For the text-containing cell, return its midpoint in [X, Y] coordinate format. 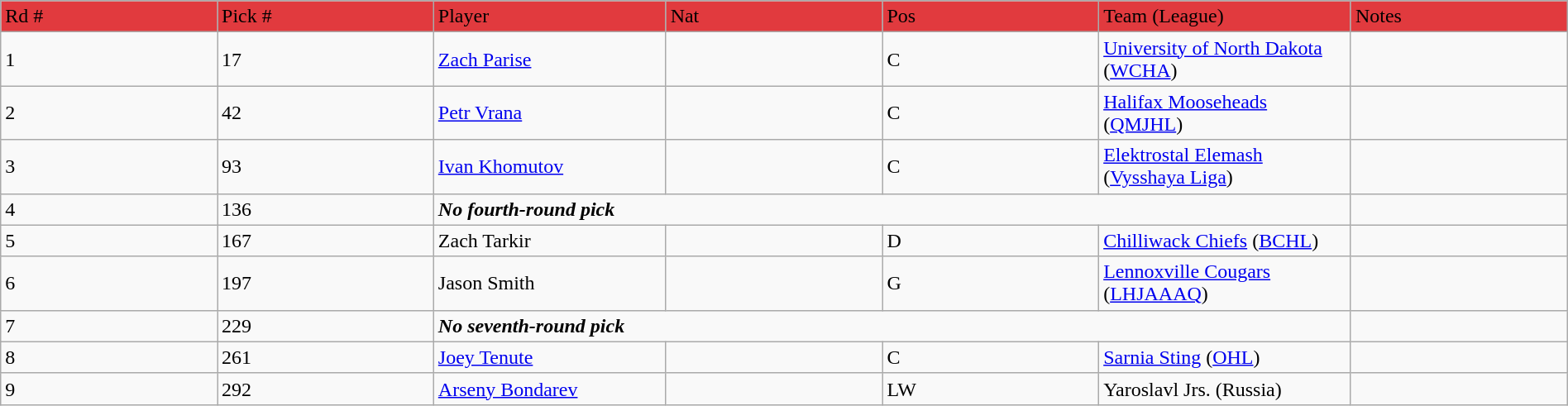
Notes [1459, 17]
Jason Smith [549, 283]
4 [109, 209]
Zach Tarkir [549, 241]
University of North Dakota (WCHA) [1226, 60]
17 [326, 60]
Halifax Mooseheads (QMJHL) [1226, 112]
Lennoxville Cougars (LHJAAAQ) [1226, 283]
Joey Tenute [549, 357]
197 [326, 283]
7 [109, 326]
292 [326, 389]
LW [991, 389]
No fourth-round pick [892, 209]
8 [109, 357]
6 [109, 283]
No seventh-round pick [892, 326]
9 [109, 389]
1 [109, 60]
261 [326, 357]
Pick # [326, 17]
3 [109, 167]
229 [326, 326]
167 [326, 241]
Chilliwack Chiefs (BCHL) [1226, 241]
5 [109, 241]
Elektrostal Elemash (Vysshaya Liga) [1226, 167]
Rd # [109, 17]
G [991, 283]
Ivan Khomutov [549, 167]
Pos [991, 17]
Zach Parise [549, 60]
93 [326, 167]
Yaroslavl Jrs. (Russia) [1226, 389]
Team (League) [1226, 17]
2 [109, 112]
Player [549, 17]
Sarnia Sting (OHL) [1226, 357]
136 [326, 209]
D [991, 241]
Arseny Bondarev [549, 389]
42 [326, 112]
Nat [774, 17]
Petr Vrana [549, 112]
